Return (X, Y) of the center of cell containing provided text 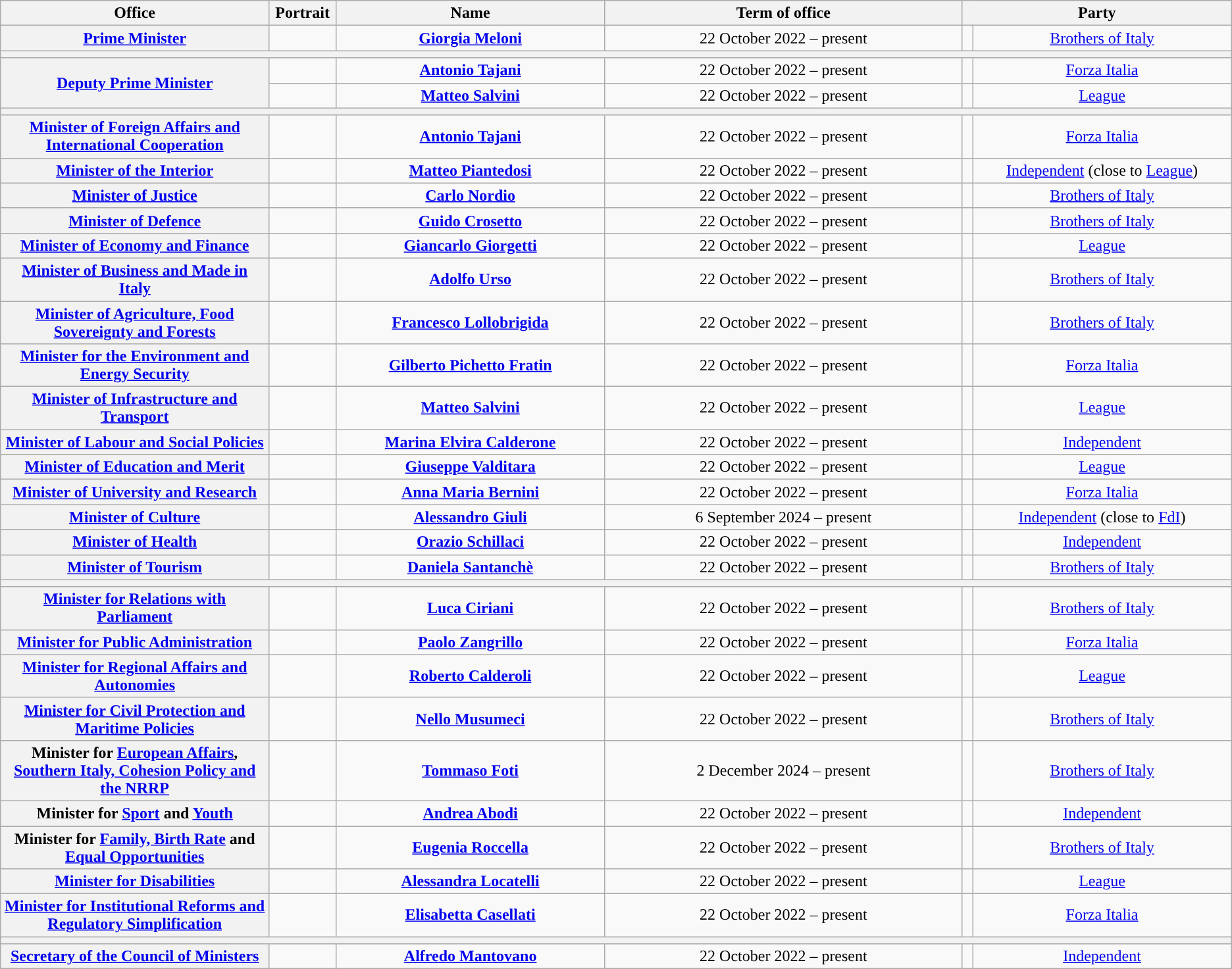
Elisabetta Casellati (471, 916)
Deputy Prime Minister (135, 83)
Alfredo Mantovano (471, 957)
Anna Maria Bernini (471, 492)
Minister for Relations with Parliament (135, 608)
Marina Elvira Calderone (471, 442)
Roberto Calderoli (471, 676)
Adolfo Urso (471, 279)
Alessandro Giuli (471, 517)
Minister for the Environment and Energy Security (135, 366)
6 September 2024 – present (784, 517)
Minister for Family, Birth Rate and Equal Opportunities (135, 847)
Luca Ciriani (471, 608)
Independent (close to FdI) (1102, 517)
Minister for Regional Affairs and Autonomies (135, 676)
Minister of Labour and Social Policies (135, 442)
Minister of Business and Made in Italy (135, 279)
Minister for Public Administration (135, 642)
Secretary of the Council of Ministers (135, 957)
Minister for Disabilities (135, 882)
Portrait (303, 13)
Francesco Lollobrigida (471, 322)
Name (471, 13)
Orazio Schillaci (471, 542)
2 December 2024 – present (784, 770)
Office (135, 13)
Gilberto Pichetto Fratin (471, 366)
Carlo Nordio (471, 195)
Minister for Institutional Reforms and Regulatory Simplification (135, 916)
Party (1096, 13)
Minister of Economy and Finance (135, 245)
Minister of University and Research (135, 492)
Giorgia Meloni (471, 38)
Minister of Health (135, 542)
Minister for Sport and Youth (135, 813)
Minister of Infrastructure and Transport (135, 408)
Minister of Tourism (135, 567)
Minister for European Affairs, Southern Italy, Cohesion Policy and the NRRP (135, 770)
Minister of Defence (135, 220)
Minister of Culture (135, 517)
Daniela Santanchè (471, 567)
Andrea Abodi (471, 813)
Minister of Agriculture, Food Sovereignty and Forests (135, 322)
Nello Musumeci (471, 718)
Eugenia Roccella (471, 847)
Minister of Justice (135, 195)
Tommaso Foti (471, 770)
Paolo Zangrillo (471, 642)
Minister of the Interior (135, 170)
Minister of Education and Merit (135, 467)
Giancarlo Giorgetti (471, 245)
Minister of Foreign Affairs and International Cooperation (135, 137)
Alessandra Locatelli (471, 882)
Matteo Piantedosi (471, 170)
Prime Minister (135, 38)
Minister for Civil Protection and Maritime Policies (135, 718)
Independent (close to League) (1102, 170)
Giuseppe Valditara (471, 467)
Term of office (784, 13)
Guido Crosetto (471, 220)
